Locate the cell with the specified text and output its [x, y] center coordinate. 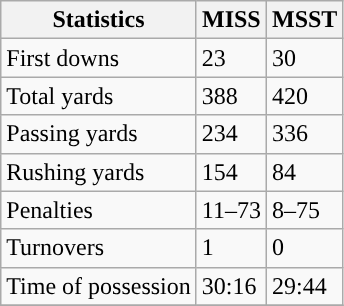
84 [304, 172]
29:44 [304, 286]
23 [231, 58]
30:16 [231, 286]
234 [231, 134]
Rushing yards [99, 172]
Statistics [99, 20]
388 [231, 96]
30 [304, 58]
154 [231, 172]
Turnovers [99, 248]
11–73 [231, 210]
MSST [304, 20]
0 [304, 248]
Penalties [99, 210]
Total yards [99, 96]
Time of possession [99, 286]
8–75 [304, 210]
First downs [99, 58]
Passing yards [99, 134]
1 [231, 248]
336 [304, 134]
420 [304, 96]
MISS [231, 20]
